Pinpoint the cell where the given text exists, returning its (X, Y) midpoint coordinate. 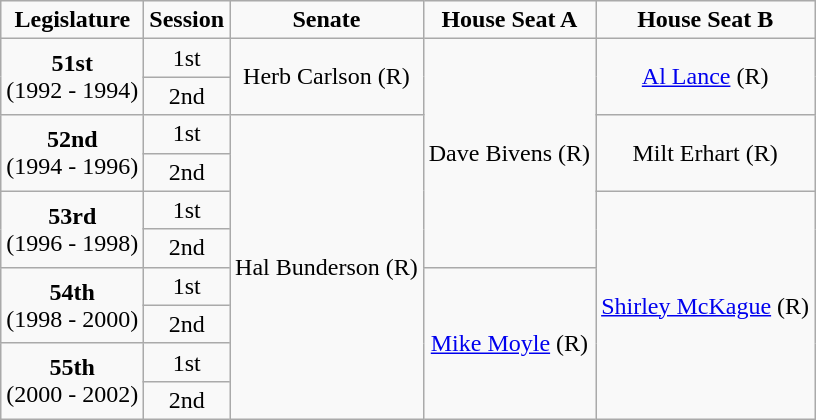
House Seat B (706, 20)
51st (1992 - 1994) (72, 77)
Shirley McKague (R) (706, 305)
54th (1998 - 2000) (72, 305)
52nd (1994 - 1996) (72, 153)
Mike Moyle (R) (509, 343)
55th (2000 - 2002) (72, 381)
Dave Bivens (R) (509, 153)
House Seat A (509, 20)
Legislature (72, 20)
53rd (1996 - 1998) (72, 229)
Senate (327, 20)
Hal Bunderson (R) (327, 267)
Al Lance (R) (706, 77)
Session (187, 20)
Herb Carlson (R) (327, 77)
Milt Erhart (R) (706, 153)
